Find where the given text appears and provide that cell's center as (X, Y) coordinate. 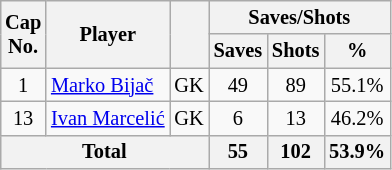
46.2% (357, 118)
Saves (238, 51)
Ivan Marcelić (108, 118)
Player (108, 34)
55.1% (357, 85)
53.9% (357, 152)
Saves/Shots (300, 17)
Shots (296, 51)
6 (238, 118)
% (357, 51)
55 (238, 152)
49 (238, 85)
CapNo. (23, 34)
102 (296, 152)
1 (23, 85)
Total (104, 152)
89 (296, 85)
Marko Bijač (108, 85)
